Capture the cell that displays the provided text and extract its [x, y] central coordinate. 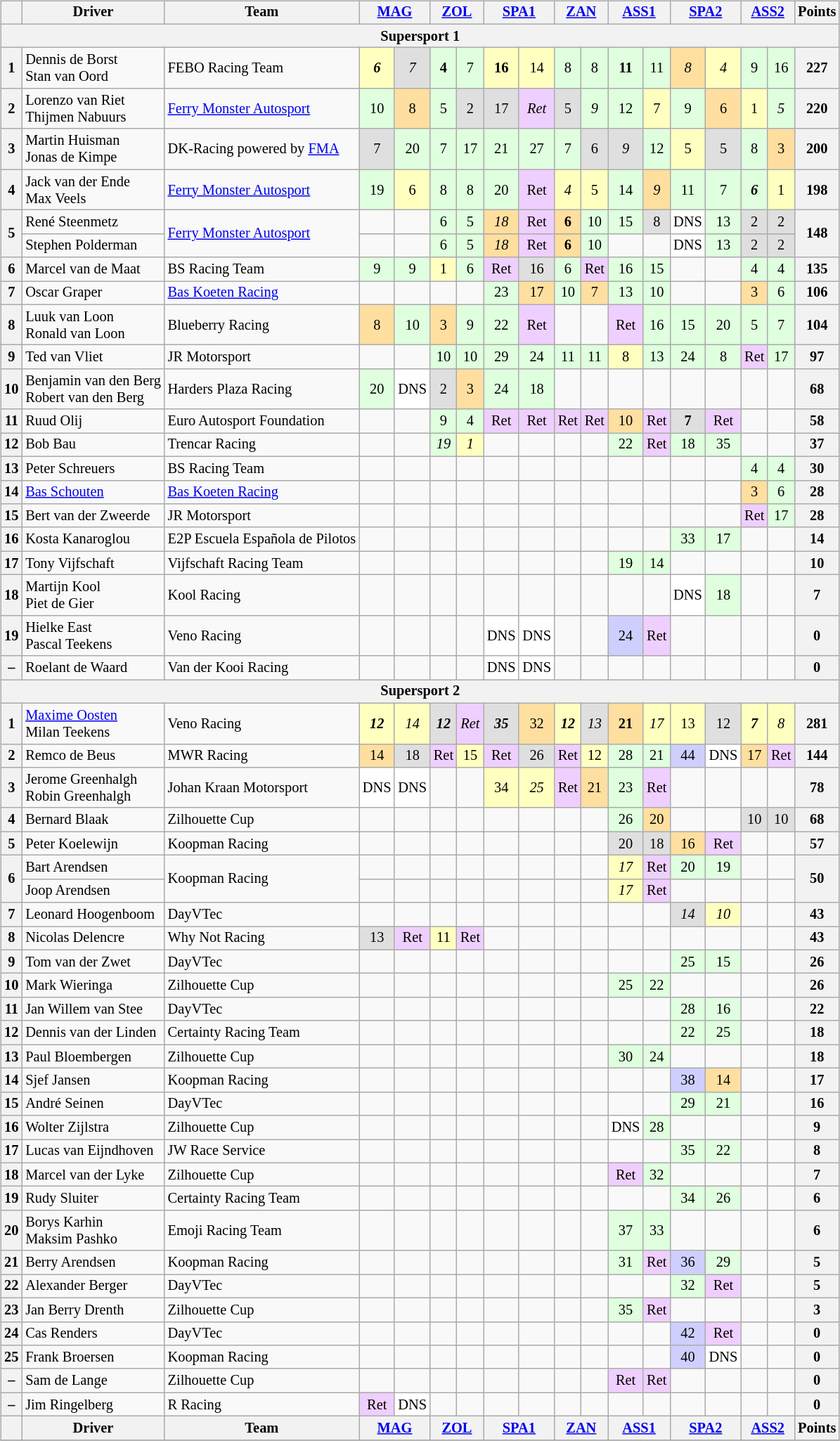
198 [817, 190]
Paul Bloembergen [93, 1056]
Jim Ringelberg [93, 1404]
Ruud Olij [93, 421]
Maxime Oosten Milan Teekens [93, 723]
Rudy Sluiter [93, 1198]
FEBO Racing Team [261, 68]
Roelant de Waard [93, 668]
144 [817, 756]
André Seinen [93, 1104]
Lorenzo van Riet Thijmen Nabuurs [93, 109]
Berry Arendsen [93, 1262]
Supersport 2 [420, 692]
Joop Arendsen [93, 891]
148 [817, 233]
Kosta Kanaroglou [93, 539]
Peter Koelewijn [93, 844]
97 [817, 357]
Borys Karhin Maksim Pashko [93, 1231]
E2P Escuela Española de Pilotos [261, 539]
31 [626, 1262]
58 [817, 421]
Dennis de Borst Stan van Oord [93, 68]
78 [817, 788]
Ted van Vliet [93, 357]
Jerome Greenhalgh Robin Greenhalgh [93, 788]
Tom van der Zwet [93, 962]
220 [817, 109]
Blueberry Racing [261, 325]
Oscar Graper [93, 293]
Johan Kraan Motorsport [261, 788]
Remco de Beus [93, 756]
Stephen Polderman [93, 245]
Bas Schouten [93, 492]
135 [817, 269]
Hielke East Pascal Teekens [93, 635]
57 [817, 844]
Trencar Racing [261, 445]
Alexander Berger [93, 1286]
44 [687, 756]
Euro Autosport Foundation [261, 421]
Wolter Zijlstra [93, 1127]
227 [817, 68]
Cas Renders [93, 1333]
Martin Huisman Jonas de Kimpe [93, 149]
104 [817, 325]
DK-Racing powered by FMA [261, 149]
Leonard Hoogenboom [93, 915]
Vijfschaft Racing Team [261, 563]
Bart Arendsen [93, 867]
Why Not Racing [261, 938]
Jan Willem van Stee [93, 1009]
Nicolas Delencre [93, 938]
Peter Schreuers [93, 468]
Martijn Kool Piet de Gier [93, 595]
Bernard Blaak [93, 820]
40 [687, 1357]
JW Race Service [261, 1151]
50 [817, 879]
Marcel van der Lyke [93, 1175]
Bert van der Zweerde [93, 516]
MWR Racing [261, 756]
200 [817, 149]
Harders Plaza Racing [261, 389]
38 [687, 1080]
Kool Racing [261, 595]
Luuk van Loon Ronald van Loon [93, 325]
Emoji Racing Team [261, 1231]
27 [536, 149]
Marcel van de Maat [93, 269]
Bob Bau [93, 445]
42 [687, 1333]
Mark Wieringa [93, 986]
Sam de Lange [93, 1381]
René Steenmetz [93, 222]
Dennis van der Linden [93, 1033]
36 [687, 1262]
Frank Broersen [93, 1357]
Jack van der Ende Max Veels [93, 190]
Supersport 1 [420, 36]
Jan Berry Drenth [93, 1310]
281 [817, 723]
Tony Vijfschaft [93, 563]
R Racing [261, 1404]
Sjef Jansen [93, 1080]
Benjamin van den Berg Robert van den Berg [93, 389]
Van der Kooi Racing [261, 668]
Lucas van Eijndhoven [93, 1151]
106 [817, 293]
